Capture the cell that displays the provided text and extract its [X, Y] central coordinate. 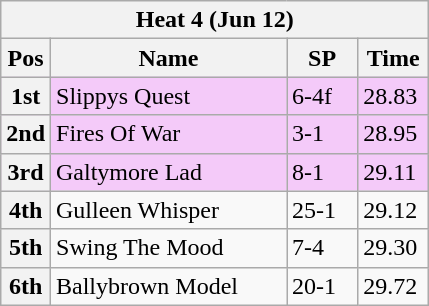
29.11 [394, 172]
Slippys Quest [169, 96]
28.83 [394, 96]
Swing The Mood [169, 248]
Pos [26, 58]
5th [26, 248]
29.72 [394, 286]
Galtymore Lad [169, 172]
4th [26, 210]
1st [26, 96]
6th [26, 286]
28.95 [394, 134]
2nd [26, 134]
29.30 [394, 248]
8-1 [322, 172]
Time [394, 58]
6-4f [322, 96]
7-4 [322, 248]
SP [322, 58]
25-1 [322, 210]
Fires Of War [169, 134]
3rd [26, 172]
Ballybrown Model [169, 286]
3-1 [322, 134]
Name [169, 58]
Gulleen Whisper [169, 210]
20-1 [322, 286]
Heat 4 (Jun 12) [215, 20]
29.12 [394, 210]
